Return the [x, y] coordinate for the center point of the cell that contains the specified text.  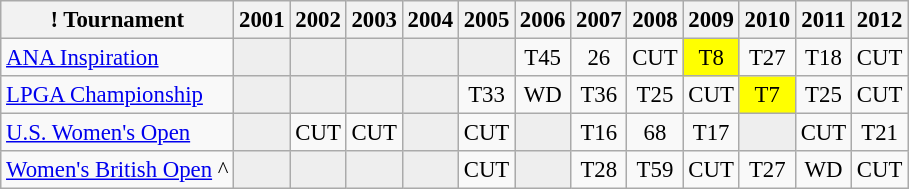
Women's British Open ^ [118, 170]
T16 [599, 133]
T18 [823, 58]
2005 [486, 20]
T59 [655, 170]
T21 [880, 133]
2003 [374, 20]
68 [655, 133]
2001 [262, 20]
2002 [318, 20]
2007 [599, 20]
! Tournament [118, 20]
T33 [486, 95]
2011 [823, 20]
2010 [767, 20]
2006 [543, 20]
T17 [711, 133]
T7 [767, 95]
T8 [711, 58]
2004 [430, 20]
T45 [543, 58]
2009 [711, 20]
T28 [599, 170]
T36 [599, 95]
2008 [655, 20]
ANA Inspiration [118, 58]
26 [599, 58]
2012 [880, 20]
U.S. Women's Open [118, 133]
LPGA Championship [118, 95]
